Extract the (x, y) coordinate from the center of the cell holding the provided text.  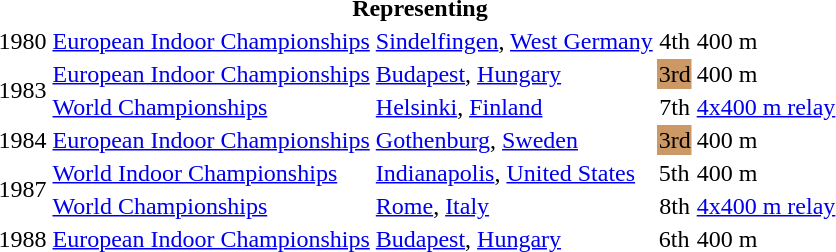
8th (674, 206)
Indianapolis, United States (514, 173)
Gothenburg, Sweden (514, 140)
4th (674, 41)
Rome, Italy (514, 206)
Helsinki, Finland (514, 107)
World Indoor Championships (211, 173)
5th (674, 173)
Budapest, Hungary (514, 74)
Sindelfingen, West Germany (514, 41)
7th (674, 107)
